From the cell containing the given text, extract its center point as [X, Y] coordinate. 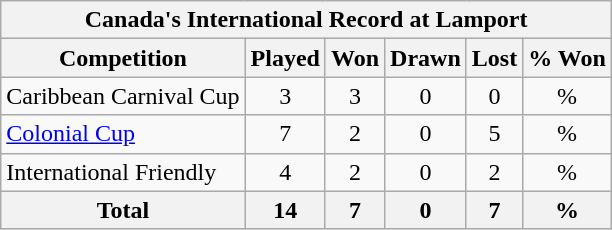
Colonial Cup [123, 134]
Total [123, 210]
Competition [123, 58]
Canada's International Record at Lamport [306, 20]
% Won [568, 58]
Won [354, 58]
Drawn [426, 58]
Caribbean Carnival Cup [123, 96]
International Friendly [123, 172]
Lost [494, 58]
14 [285, 210]
5 [494, 134]
Played [285, 58]
4 [285, 172]
